Search for the cell housing the specified text and yield its (x, y) center coordinate. 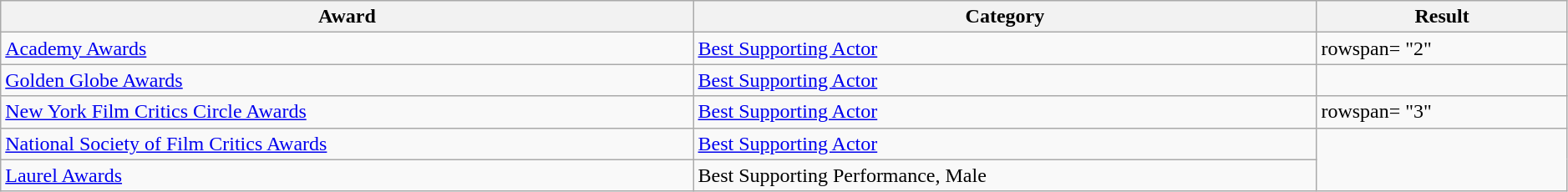
Laurel Awards (348, 175)
Best Supporting Performance, Male (1005, 175)
rowspan= "3" (1442, 112)
Result (1442, 17)
Category (1005, 17)
rowspan= "2" (1442, 48)
Award (348, 17)
Golden Globe Awards (348, 80)
National Society of Film Critics Awards (348, 144)
New York Film Critics Circle Awards (348, 112)
Academy Awards (348, 48)
